Determine the [x, y] coordinate at the center of the cell enclosing the given text.  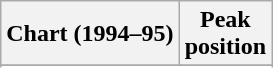
Chart (1994–95) [90, 34]
Peak position [225, 34]
